Extract the (x, y) coordinate from the center of the cell holding the provided text.  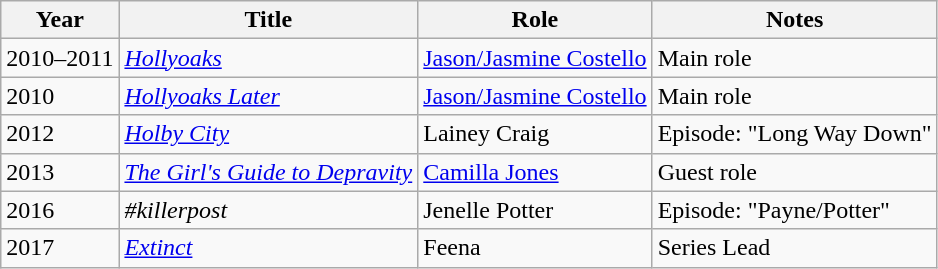
2017 (60, 248)
Role (535, 20)
2010 (60, 96)
Hollyoaks (268, 58)
#killerpost (268, 210)
Camilla Jones (535, 172)
Hollyoaks Later (268, 96)
Lainey Craig (535, 134)
2010–2011 (60, 58)
Extinct (268, 248)
Guest role (794, 172)
Jenelle Potter (535, 210)
Title (268, 20)
2012 (60, 134)
Year (60, 20)
Episode: "Payne/Potter" (794, 210)
Notes (794, 20)
Episode: "Long Way Down" (794, 134)
2013 (60, 172)
Feena (535, 248)
Holby City (268, 134)
The Girl's Guide to Depravity (268, 172)
2016 (60, 210)
Series Lead (794, 248)
